Determine the [x, y] coordinate at the center of the cell enclosing the given text.  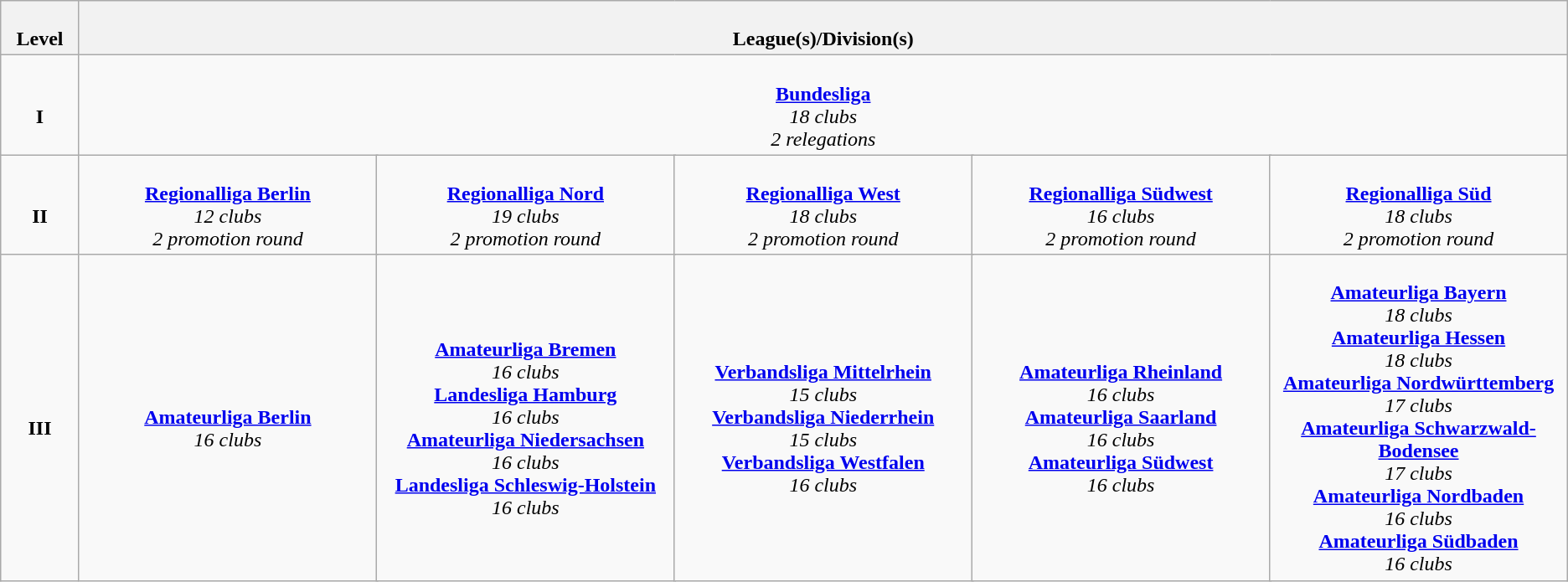
Regionalliga Berlin 12 clubs 2 promotion round [228, 204]
Amateurliga Bremen 16 clubs Landesliga Hamburg 16 clubs Amateurliga Niedersachsen 16 clubs Landesliga Schleswig-Holstein 16 clubs [526, 417]
II [40, 204]
Regionalliga Süd 18 clubs 2 promotion round [1419, 204]
Regionalliga West 18 clubs 2 promotion round [823, 204]
League(s)/Division(s) [823, 28]
Regionalliga Nord 19 clubs 2 promotion round [526, 204]
I [40, 106]
Amateurliga Rheinland 16 clubs Amateurliga Saarland 16 clubs Amateurliga Südwest 16 clubs [1121, 417]
Amateurliga Berlin 16 clubs [228, 417]
Regionalliga Südwest 16 clubs 2 promotion round [1121, 204]
Bundesliga 18 clubs 2 relegations [823, 106]
Level [40, 28]
III [40, 417]
Verbandsliga Mittelrhein 15 clubs Verbandsliga Niederrhein 15 clubs Verbandsliga Westfalen 16 clubs [823, 417]
